Capture the cell that displays the provided text and extract its (x, y) central coordinate. 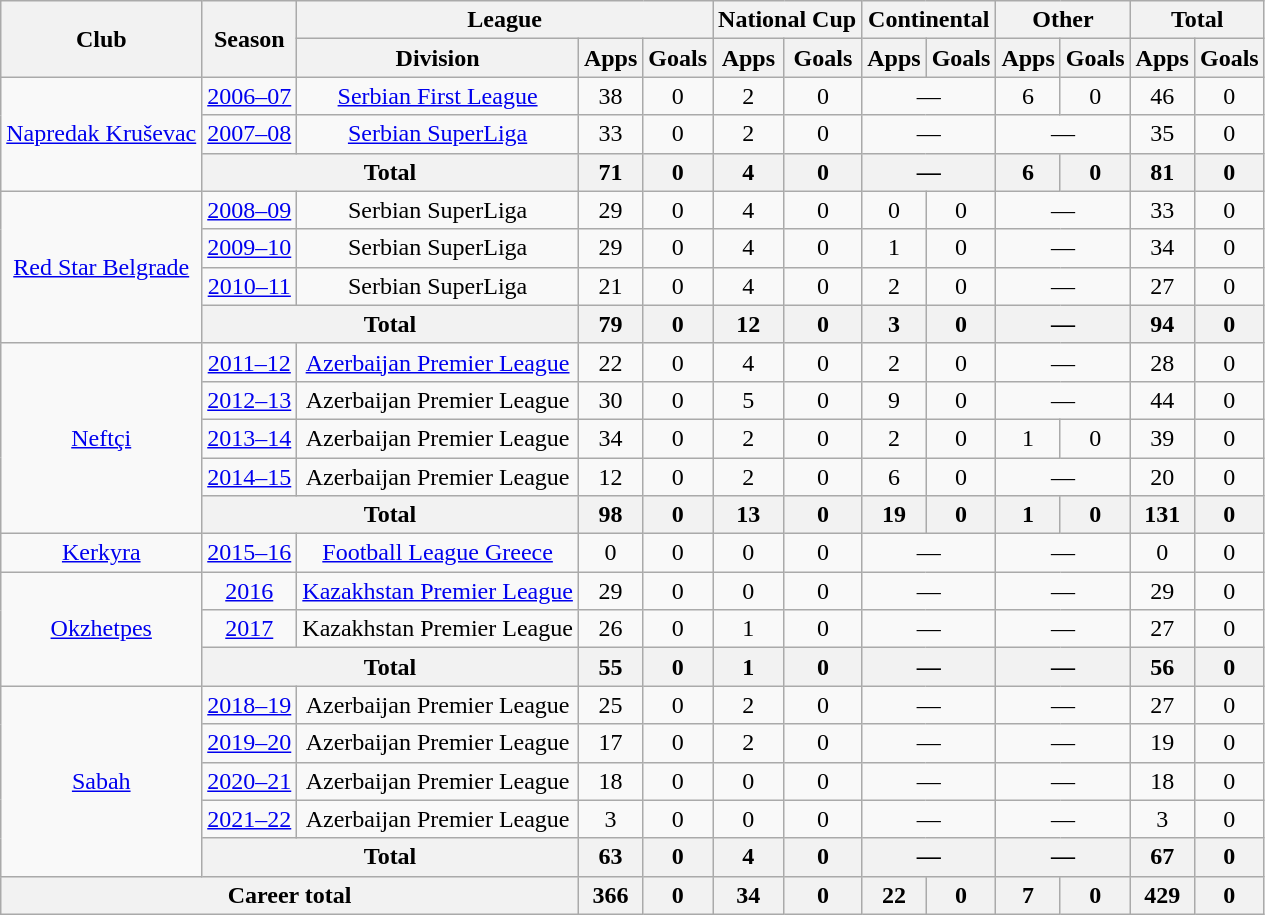
Division (438, 58)
League (505, 20)
79 (610, 324)
Napredak Kruševac (102, 134)
Serbian First League (438, 96)
Club (102, 39)
55 (610, 667)
35 (1162, 134)
National Cup (788, 20)
2008–09 (250, 210)
2016 (250, 591)
38 (610, 96)
366 (610, 895)
17 (610, 743)
5 (749, 400)
2010–11 (250, 286)
2015–16 (250, 553)
7 (1028, 895)
2020–21 (250, 781)
44 (1162, 400)
94 (1162, 324)
Season (250, 39)
9 (894, 400)
Red Star Belgrade (102, 267)
2006–07 (250, 96)
131 (1162, 515)
Career total (290, 895)
Okzhetpes (102, 629)
39 (1162, 438)
20 (1162, 477)
25 (610, 705)
46 (1162, 96)
56 (1162, 667)
Continental (929, 20)
2009–10 (250, 248)
81 (1162, 172)
Other (1063, 20)
2012–13 (250, 400)
2021–22 (250, 819)
Kerkyra (102, 553)
Football League Greece (438, 553)
71 (610, 172)
2014–15 (250, 477)
30 (610, 400)
63 (610, 857)
2011–12 (250, 362)
21 (610, 286)
2017 (250, 629)
Neftçi (102, 438)
Sabah (102, 781)
2013–14 (250, 438)
2018–19 (250, 705)
67 (1162, 857)
98 (610, 515)
28 (1162, 362)
429 (1162, 895)
26 (610, 629)
13 (749, 515)
2007–08 (250, 134)
2019–20 (250, 743)
